Determine the (X, Y) coordinate at the center of the cell enclosing the given text.  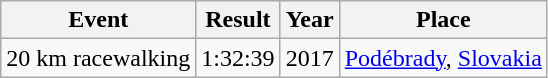
Result (238, 20)
2017 (310, 58)
Podébrady, Slovakia (443, 58)
Place (443, 20)
20 km racewalking (98, 58)
Year (310, 20)
Event (98, 20)
1:32:39 (238, 58)
